Locate the cell with the specified text and output its [x, y] center coordinate. 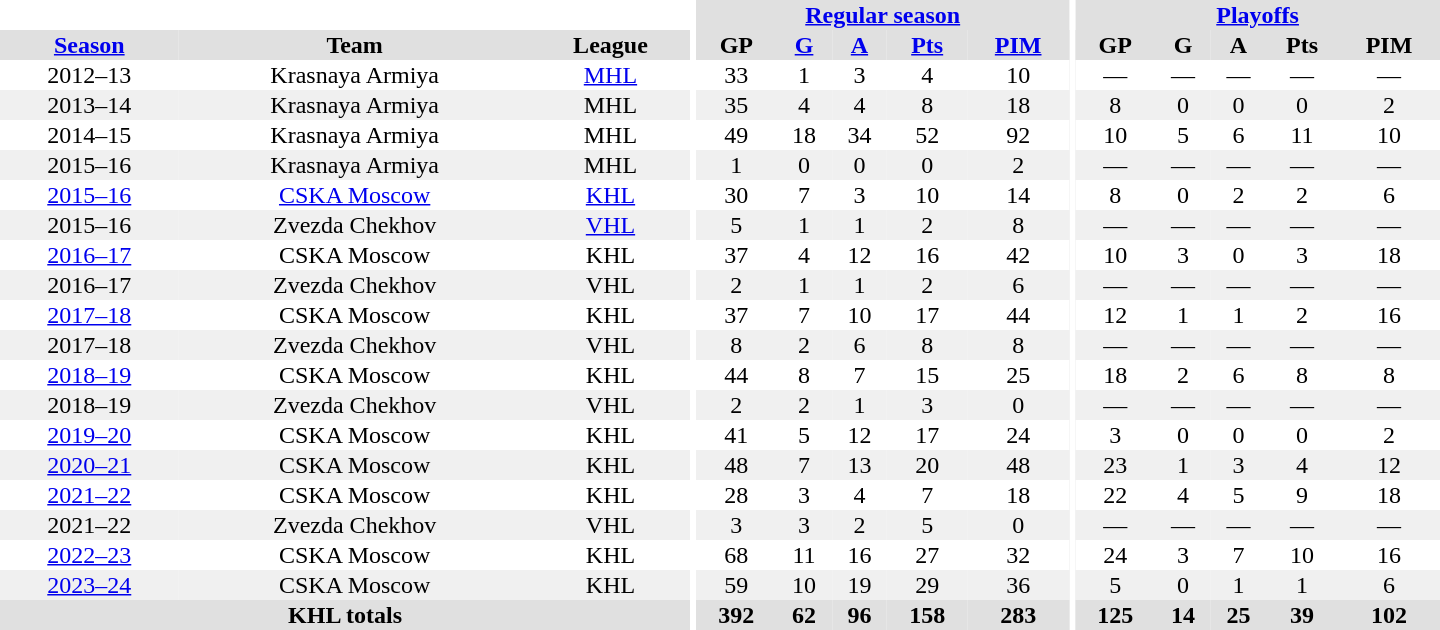
41 [736, 435]
2013–14 [90, 105]
158 [927, 615]
2022–23 [90, 555]
KHL totals [345, 615]
2014–15 [90, 135]
52 [927, 135]
36 [1018, 585]
33 [736, 75]
59 [736, 585]
20 [927, 465]
283 [1018, 615]
39 [1302, 615]
34 [860, 135]
League [610, 45]
22 [1115, 495]
62 [804, 615]
Season [90, 45]
28 [736, 495]
68 [736, 555]
2023–24 [90, 585]
Playoffs [1258, 15]
49 [736, 135]
2020–21 [90, 465]
29 [927, 585]
35 [736, 105]
32 [1018, 555]
392 [736, 615]
23 [1115, 465]
2019–20 [90, 435]
13 [860, 465]
96 [860, 615]
102 [1389, 615]
92 [1018, 135]
Team [355, 45]
42 [1018, 255]
Regular season [882, 15]
15 [927, 375]
30 [736, 195]
2012–13 [90, 75]
125 [1115, 615]
19 [860, 585]
9 [1302, 495]
27 [927, 555]
